Provide the [X, Y] coordinate of the cell's center where the given text is located.  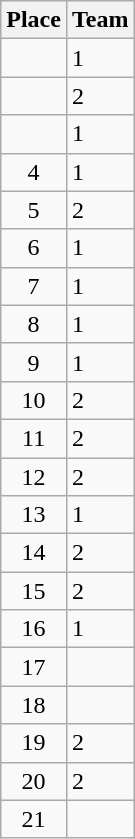
15 [34, 591]
18 [34, 705]
17 [34, 667]
5 [34, 210]
6 [34, 248]
Team [100, 20]
20 [34, 781]
13 [34, 515]
19 [34, 743]
14 [34, 553]
4 [34, 172]
12 [34, 477]
9 [34, 362]
10 [34, 400]
8 [34, 324]
11 [34, 438]
7 [34, 286]
Place [34, 20]
16 [34, 629]
21 [34, 819]
